Capture the cell that displays the provided text and extract its (x, y) central coordinate. 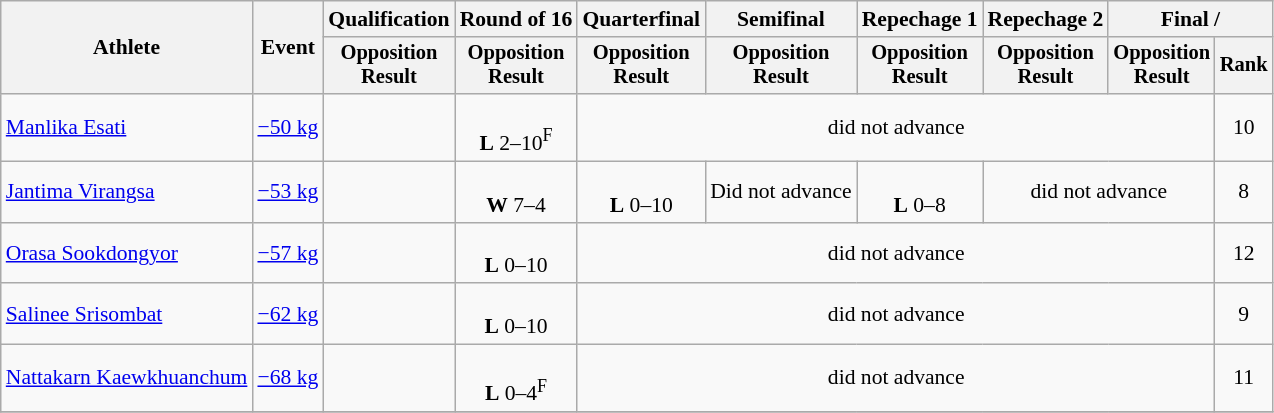
−53 kg (288, 192)
10 (1244, 128)
−50 kg (288, 128)
L 0–4F (516, 378)
Did not advance (781, 192)
8 (1244, 192)
9 (1244, 314)
Round of 16 (516, 19)
−57 kg (288, 252)
Repechage 2 (1046, 19)
Quarterfinal (641, 19)
Jantima Virangsa (127, 192)
11 (1244, 378)
Salinee Srisombat (127, 314)
Repechage 1 (920, 19)
Rank (1244, 66)
Final / (1190, 19)
Orasa Sookdongyor (127, 252)
Event (288, 48)
Semifinal (781, 19)
12 (1244, 252)
L 0–8 (920, 192)
−62 kg (288, 314)
W 7–4 (516, 192)
Manlika Esati (127, 128)
Nattakarn Kaewkhuanchum (127, 378)
L 2–10F (516, 128)
Athlete (127, 48)
−68 kg (288, 378)
Qualification (388, 19)
